Determine the (x, y) coordinate at the center of the cell enclosing the given text.  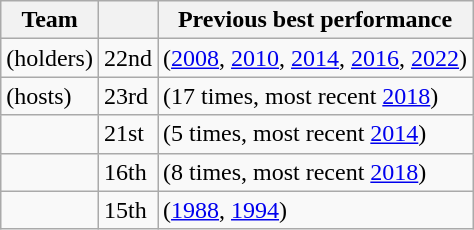
(1988, 1994) (316, 210)
16th (128, 172)
15th (128, 210)
Previous best performance (316, 20)
(5 times, most recent 2014) (316, 134)
21st (128, 134)
(17 times, most recent 2018) (316, 96)
(hosts) (50, 96)
23rd (128, 96)
(holders) (50, 58)
Team (50, 20)
(2008, 2010, 2014, 2016, 2022) (316, 58)
22nd (128, 58)
(8 times, most recent 2018) (316, 172)
